Detect which cell encompasses the target text, then output its (X, Y) center coordinate. 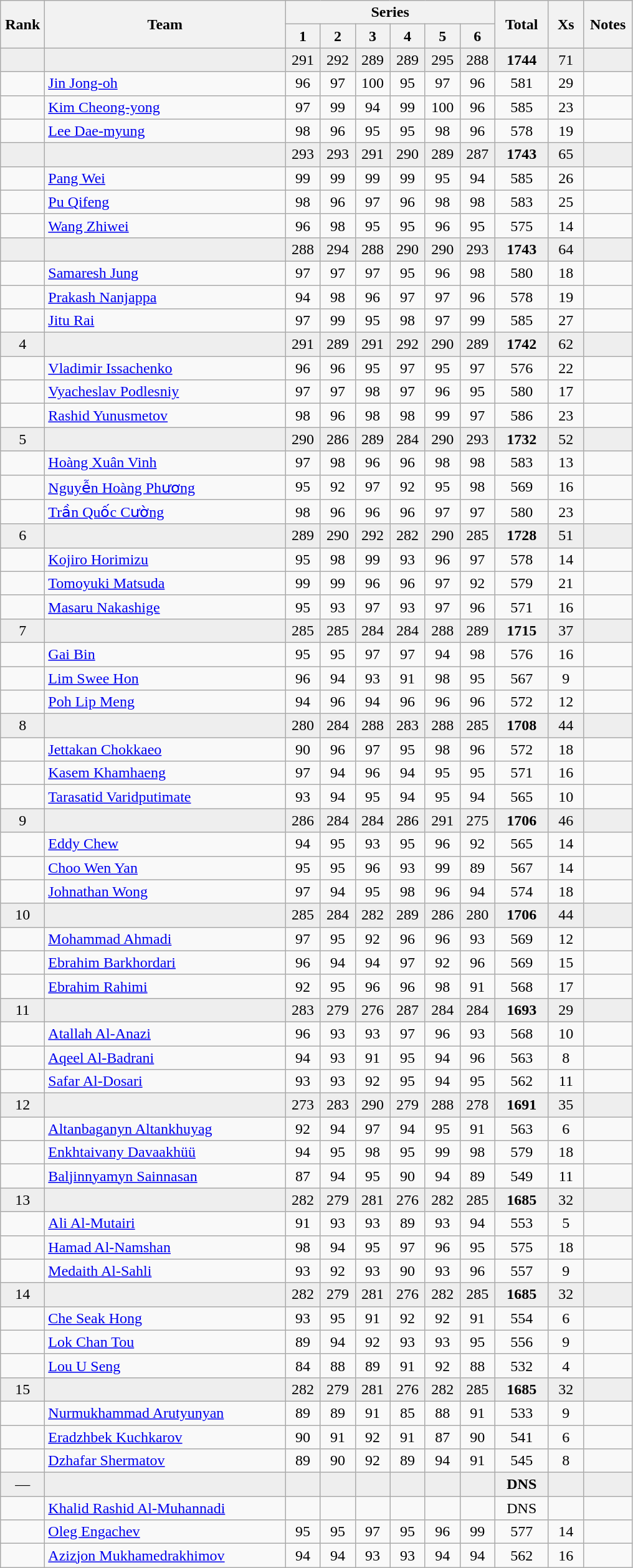
Eddy Chew (165, 844)
52 (566, 439)
Mohammad Ahmadi (165, 939)
557 (521, 1271)
Ebrahim Rahimi (165, 986)
Tarasatid Varidputimate (165, 797)
Vladimir Issachenko (165, 368)
Nurmukhammad Arutyunyan (165, 1413)
51 (566, 536)
1 (303, 36)
545 (521, 1461)
Tomoyuki Matsuda (165, 583)
Trần Quốc Cường (165, 512)
Aqeel Al-Badrani (165, 1057)
Jettakan Chokkaeo (165, 749)
46 (566, 820)
273 (303, 1105)
1691 (521, 1105)
294 (338, 249)
Kasem Khamhaeng (165, 773)
1742 (521, 344)
Baljinnyamyn Sainnasan (165, 1176)
533 (521, 1413)
Vyacheslav Podlesniy (165, 392)
Series (390, 12)
1708 (521, 726)
Lim Swee Hon (165, 678)
22 (566, 368)
37 (566, 630)
21 (566, 583)
3 (373, 36)
Jitu Rai (165, 321)
85 (407, 1413)
Choo Wen Yan (165, 868)
64 (566, 249)
2 (338, 36)
62 (566, 344)
Khalid Rashid Al-Muhannadi (165, 1508)
553 (521, 1224)
Prakash Nanjappa (165, 297)
Xs (566, 24)
Eradzhbek Kuchkarov (165, 1437)
581 (521, 83)
Hoàng Xuân Vinh (165, 463)
Team (165, 24)
Kojiro Horimizu (165, 559)
586 (521, 416)
Dzhafar Shermatov (165, 1461)
35 (566, 1105)
541 (521, 1437)
Wang Zhiwei (165, 226)
Samaresh Jung (165, 273)
Lee Dae-myung (165, 131)
Che Seak Hong (165, 1318)
Rashid Yunusmetov (165, 416)
27 (566, 321)
Rank (22, 24)
Jin Jong-oh (165, 83)
Safar Al-Dosari (165, 1081)
Nguyễn Hoàng Phương (165, 487)
532 (521, 1366)
Poh Lip Meng (165, 702)
554 (521, 1318)
Atallah Al-Anazi (165, 1033)
71 (566, 60)
7 (22, 630)
Ebrahim Barkhordari (165, 962)
Lok Chan Tou (165, 1342)
295 (442, 60)
1732 (521, 439)
577 (521, 1532)
Kim Cheong-yong (165, 107)
275 (477, 820)
1693 (521, 1010)
1744 (521, 60)
Lou U Seng (165, 1366)
Enkhtaivany Davaakhüü (165, 1152)
Total (521, 24)
Ali Al-Mutairi (165, 1224)
— (22, 1485)
1728 (521, 536)
Notes (608, 24)
Pang Wei (165, 178)
549 (521, 1176)
65 (566, 154)
25 (566, 202)
Azizjon Mukhamedrakhimov (165, 1556)
84 (303, 1366)
Johnathan Wong (165, 891)
574 (521, 891)
1715 (521, 630)
Hamad Al-Namshan (165, 1247)
26 (566, 178)
Medaith Al-Sahli (165, 1271)
Masaru Nakashige (165, 607)
Altanbaganyn Altankhuyag (165, 1129)
Gai Bin (165, 654)
Oleg Engachev (165, 1532)
Pu Qifeng (165, 202)
278 (477, 1105)
556 (521, 1342)
